Capture the cell that displays the provided text and extract its [X, Y] central coordinate. 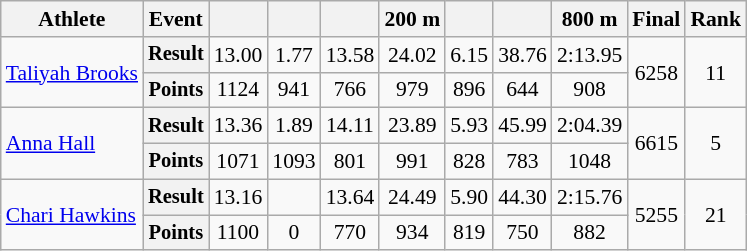
934 [412, 233]
766 [350, 90]
200 m [412, 19]
991 [412, 162]
941 [294, 90]
5 [716, 144]
14.11 [350, 126]
2:13.95 [590, 55]
783 [522, 162]
801 [350, 162]
882 [590, 233]
Chari Hawkins [72, 214]
6258 [656, 72]
800 m [590, 19]
13.16 [238, 197]
979 [412, 90]
2:04.39 [590, 126]
23.89 [412, 126]
Taliyah Brooks [72, 72]
1093 [294, 162]
750 [522, 233]
1048 [590, 162]
770 [350, 233]
896 [469, 90]
1124 [238, 90]
828 [469, 162]
0 [294, 233]
38.76 [522, 55]
24.02 [412, 55]
24.49 [412, 197]
5255 [656, 214]
819 [469, 233]
1.77 [294, 55]
1071 [238, 162]
11 [716, 72]
6615 [656, 144]
1.89 [294, 126]
Final [656, 19]
2:15.76 [590, 197]
Athlete [72, 19]
908 [590, 90]
21 [716, 214]
44.30 [522, 197]
1100 [238, 233]
Anna Hall [72, 144]
13.58 [350, 55]
644 [522, 90]
5.93 [469, 126]
5.90 [469, 197]
6.15 [469, 55]
13.00 [238, 55]
13.36 [238, 126]
Event [176, 19]
45.99 [522, 126]
Rank [716, 19]
13.64 [350, 197]
